Locate the cell with the specified text and output its [x, y] center coordinate. 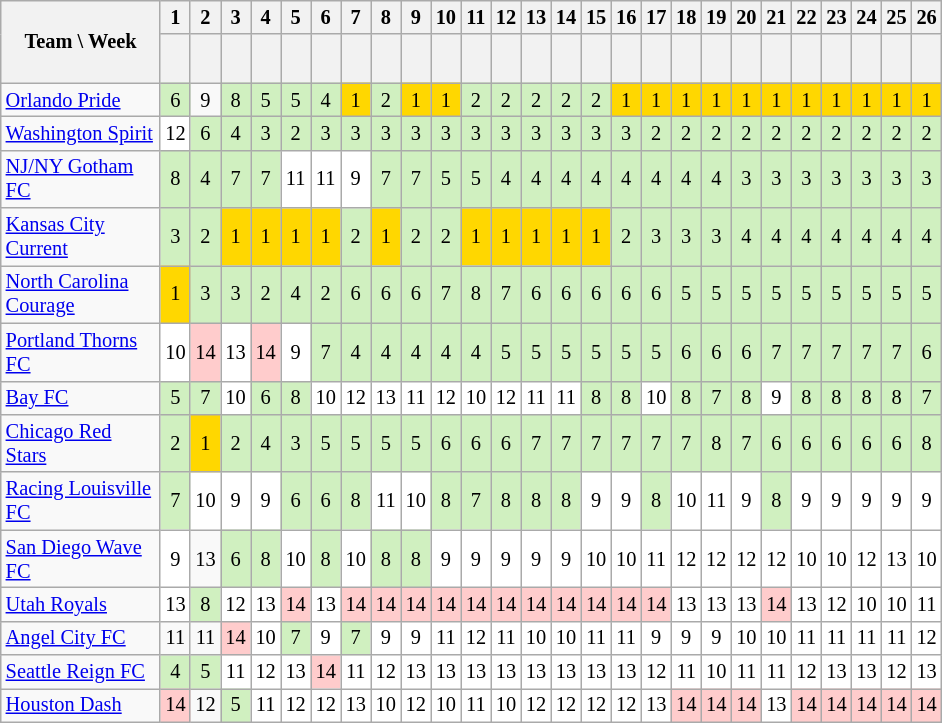
21 [776, 17]
North Carolina Courage [81, 294]
Orlando Pride [81, 100]
Kansas City Current [81, 237]
24 [866, 17]
17 [656, 17]
Washington Spirit [81, 133]
Team \ Week [81, 41]
Bay FC [81, 398]
18 [686, 17]
19 [716, 17]
Angel City FC [81, 638]
16 [626, 17]
15 [596, 17]
22 [806, 17]
Portland Thorns FC [81, 352]
San Diego Wave FC [81, 559]
20 [746, 17]
Utah Royals [81, 604]
25 [897, 17]
NJ/NY Gotham FC [81, 179]
Seattle Reign FC [81, 672]
Houston Dash [81, 705]
23 [836, 17]
Racing Louisville FC [81, 501]
Chicago Red Stars [81, 443]
26 [927, 17]
